Detect which cell encompasses the target text, then output its (X, Y) center coordinate. 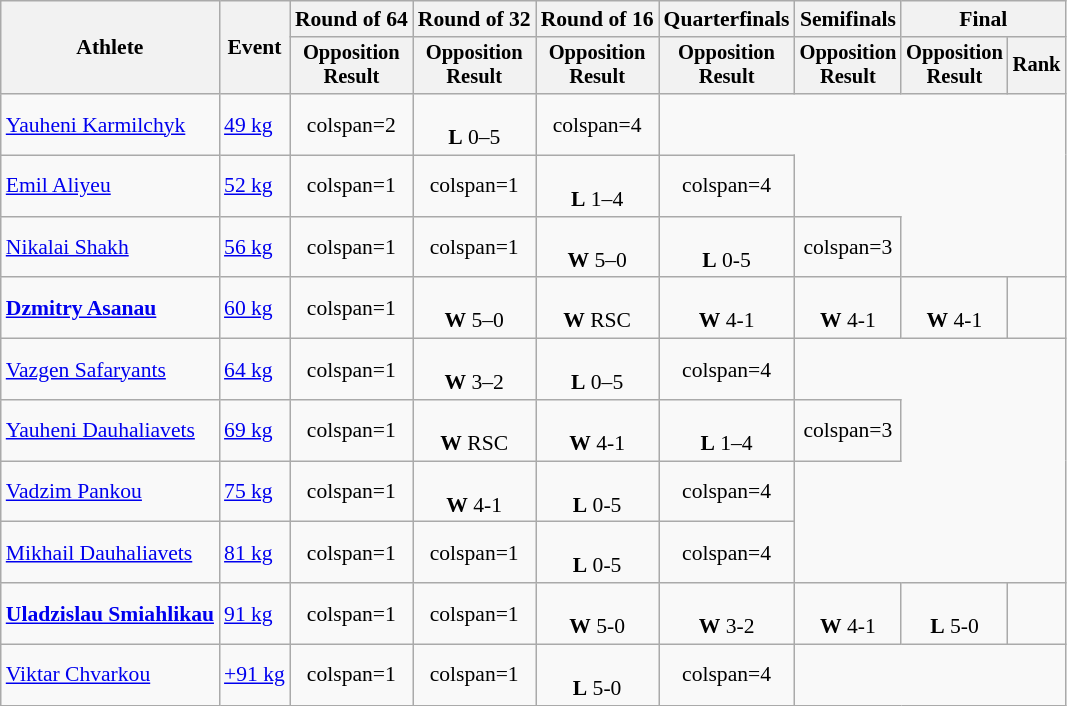
Emil Aliyeu (110, 186)
52 kg (254, 186)
Athlete (110, 48)
Final (983, 19)
69 kg (254, 430)
Round of 64 (352, 19)
Rank (1037, 66)
75 kg (254, 492)
colspan=2 (352, 124)
91 kg (254, 614)
Semifinals (848, 19)
Round of 16 (598, 19)
Yauheni Karmilchyk (110, 124)
+91 kg (254, 676)
56 kg (254, 248)
Vazgen Safaryants (110, 370)
Event (254, 48)
Uladzislau Smiahlikau (110, 614)
W 3–2 (474, 370)
W 3-2 (727, 614)
64 kg (254, 370)
Mikhail Dauhaliavets (110, 552)
W 5-0 (598, 614)
Round of 32 (474, 19)
60 kg (254, 308)
Viktar Chvarkou (110, 676)
Yauheni Dauhaliavets (110, 430)
81 kg (254, 552)
Nikalai Shakh (110, 248)
49 kg (254, 124)
Dzmitry Asanau (110, 308)
Vadzim Pankou (110, 492)
Quarterfinals (727, 19)
